Provide the [X, Y] coordinate of the cell's center where the given text is located.  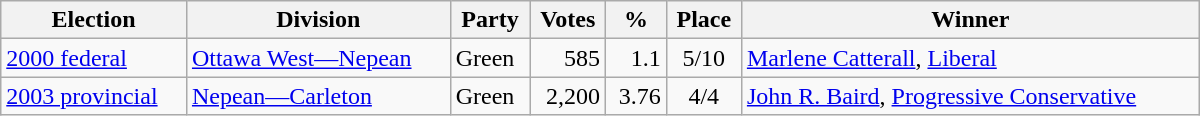
Division [318, 20]
% [636, 20]
John R. Baird, Progressive Conservative [970, 96]
Party [490, 20]
5/10 [704, 58]
3.76 [636, 96]
2003 provincial [94, 96]
Election [94, 20]
2,200 [568, 96]
585 [568, 58]
Ottawa West—Nepean [318, 58]
1.1 [636, 58]
Winner [970, 20]
4/4 [704, 96]
Marlene Catterall, Liberal [970, 58]
2000 federal [94, 58]
Nepean—Carleton [318, 96]
Place [704, 20]
Votes [568, 20]
